Locate the cell with the specified text and output its (x, y) center coordinate. 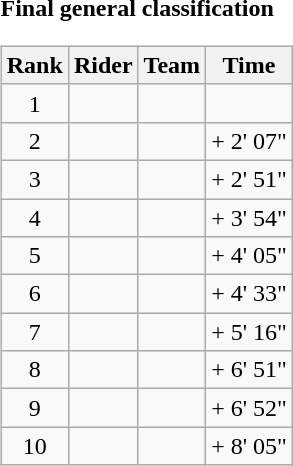
Team (172, 65)
+ 6' 51" (250, 370)
7 (34, 332)
Time (250, 65)
8 (34, 370)
3 (34, 179)
2 (34, 141)
6 (34, 294)
+ 6' 52" (250, 408)
+ 2' 51" (250, 179)
4 (34, 217)
+ 2' 07" (250, 141)
+ 4' 05" (250, 256)
10 (34, 446)
+ 3' 54" (250, 217)
Rank (34, 65)
9 (34, 408)
+ 4' 33" (250, 294)
5 (34, 256)
+ 8' 05" (250, 446)
+ 5' 16" (250, 332)
1 (34, 103)
Rider (103, 65)
